Return (x, y) of the center of cell containing provided text 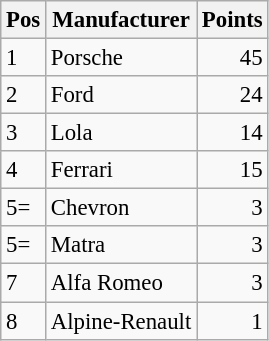
Chevron (122, 208)
Pos (24, 20)
15 (232, 170)
24 (232, 95)
Matra (122, 245)
Ford (122, 95)
45 (232, 58)
Manufacturer (122, 20)
Ferrari (122, 170)
Alpine-Renault (122, 321)
7 (24, 283)
Porsche (122, 58)
Lola (122, 133)
4 (24, 170)
8 (24, 321)
2 (24, 95)
Alfa Romeo (122, 283)
14 (232, 133)
Points (232, 20)
